Return the (x, y) coordinate for the center point of the cell that contains the specified text.  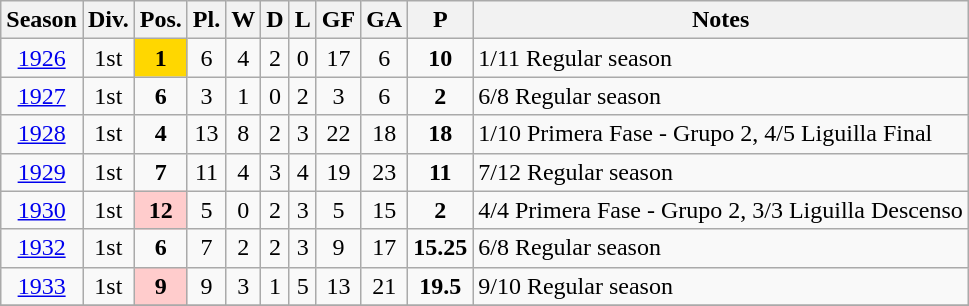
8 (244, 134)
W (244, 20)
9/10 Regular season (721, 286)
15 (384, 210)
GA (384, 20)
1932 (42, 248)
19.5 (440, 286)
4/4 Primera Fase - Grupo 2, 3/3 Liguilla Descenso (721, 210)
1926 (42, 58)
Season (42, 20)
L (302, 20)
19 (338, 172)
Notes (721, 20)
23 (384, 172)
12 (160, 210)
1933 (42, 286)
1929 (42, 172)
1/10 Primera Fase - Grupo 2, 4/5 Liguilla Final (721, 134)
P (440, 20)
15.25 (440, 248)
1927 (42, 96)
21 (384, 286)
Div. (108, 20)
Pos. (160, 20)
22 (338, 134)
D (275, 20)
10 (440, 58)
GF (338, 20)
7/12 Regular season (721, 172)
1930 (42, 210)
1/11 Regular season (721, 58)
Pl. (206, 20)
1928 (42, 134)
